Scan for the cell matching the given text and deliver its [x, y] coordinate at center. 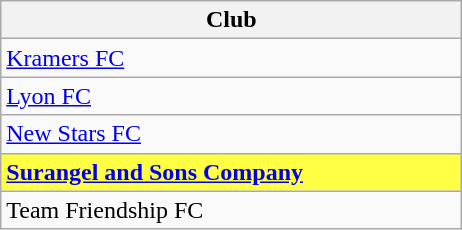
New Stars FC [232, 134]
Lyon FC [232, 96]
Club [232, 20]
Kramers FC [232, 58]
Team Friendship FC [232, 210]
Surangel and Sons Company [232, 172]
